Capture the cell that displays the provided text and extract its (X, Y) central coordinate. 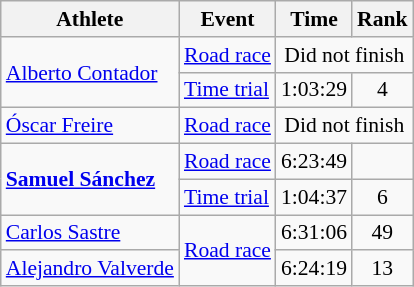
Alejandro Valverde (90, 269)
Time (314, 19)
1:03:29 (314, 90)
Athlete (90, 19)
13 (382, 269)
6:24:19 (314, 269)
Event (228, 19)
Rank (382, 19)
4 (382, 90)
Óscar Freire (90, 126)
6:23:49 (314, 162)
1:04:37 (314, 197)
6 (382, 197)
Alberto Contador (90, 72)
6:31:06 (314, 233)
Samuel Sánchez (90, 180)
49 (382, 233)
Carlos Sastre (90, 233)
